Find where the given text appears and provide that cell's center as (x, y) coordinate. 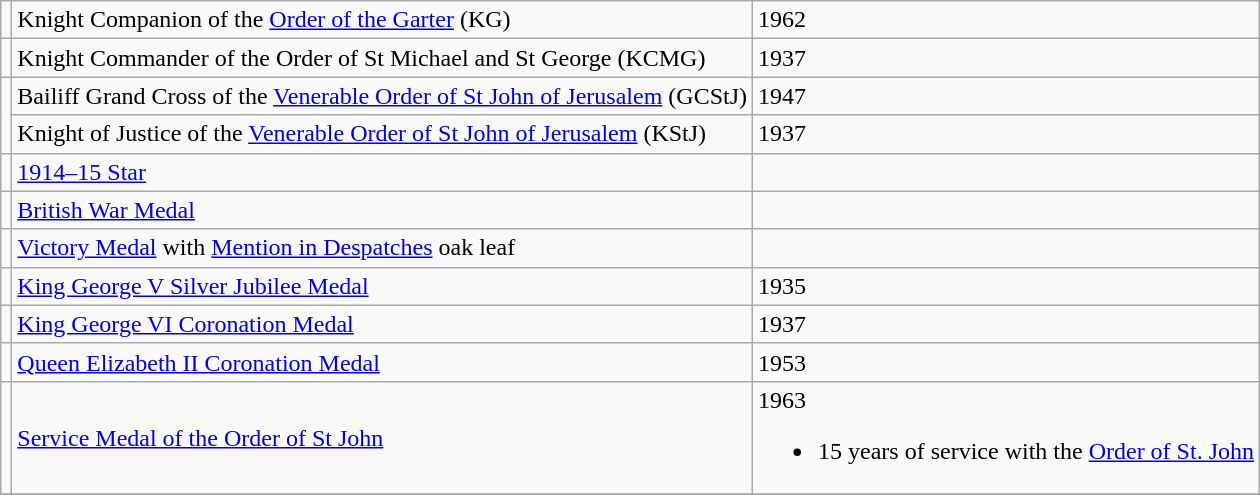
196315 years of service with the Order of St. John (1006, 438)
Service Medal of the Order of St John (382, 438)
1914–15 Star (382, 172)
1935 (1006, 286)
King George VI Coronation Medal (382, 324)
British War Medal (382, 210)
Queen Elizabeth II Coronation Medal (382, 362)
Bailiff Grand Cross of the Venerable Order of St John of Jerusalem (GCStJ) (382, 96)
Knight Companion of the Order of the Garter (KG) (382, 20)
1962 (1006, 20)
Victory Medal with Mention in Despatches oak leaf (382, 248)
King George V Silver Jubilee Medal (382, 286)
1947 (1006, 96)
Knight Commander of the Order of St Michael and St George (KCMG) (382, 58)
1953 (1006, 362)
Knight of Justice of the Venerable Order of St John of Jerusalem (KStJ) (382, 134)
